Provide the (x, y) coordinate of the cell's center where the given text is located.  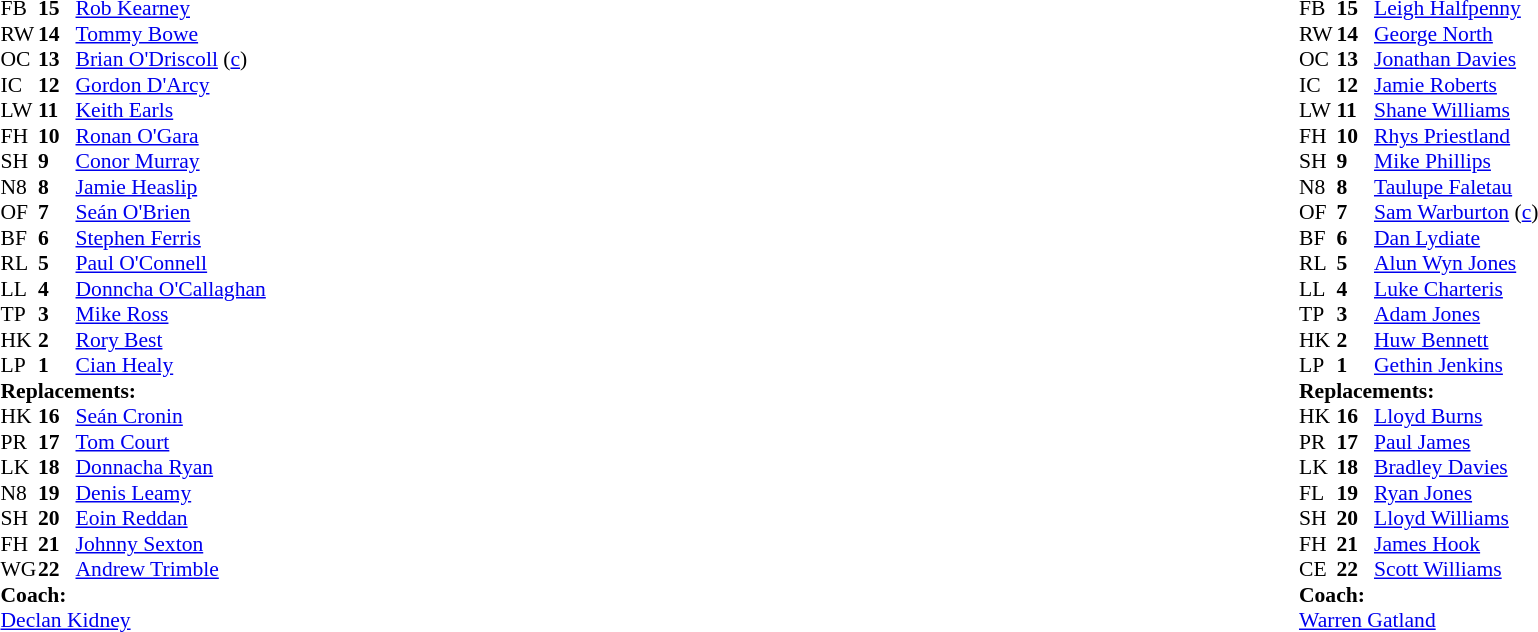
Donncha O'Callaghan (171, 289)
FL (1318, 493)
Cian Healy (171, 365)
Rory Best (171, 340)
Stephen Ferris (171, 238)
CE (1318, 569)
Johnny Sexton (171, 544)
Seán Cronin (171, 417)
WG (19, 569)
Mike Ross (171, 315)
Paul O'Connell (171, 263)
Keith Earls (171, 111)
Donnacha Ryan (171, 467)
Tommy Bowe (171, 34)
Coach: (132, 595)
Replacements: (132, 391)
Tom Court (171, 442)
Gordon D'Arcy (171, 85)
Conor Murray (171, 161)
Brian O'Driscoll (c) (171, 59)
Seán O'Brien (171, 213)
Eoin Reddan (171, 519)
Jamie Heaslip (171, 187)
Ronan O'Gara (171, 136)
Denis Leamy (171, 493)
Andrew Trimble (171, 569)
